Scan for the cell matching the given text and deliver its (x, y) coordinate at center. 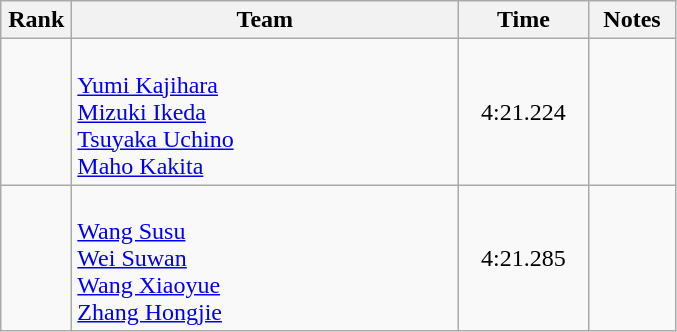
Notes (632, 20)
Wang SusuWei SuwanWang XiaoyueZhang Hongjie (265, 258)
4:21.224 (524, 112)
4:21.285 (524, 258)
Team (265, 20)
Yumi KajiharaMizuki IkedaTsuyaka UchinoMaho Kakita (265, 112)
Time (524, 20)
Rank (36, 20)
